For the text-containing cell, return its midpoint in [X, Y] coordinate format. 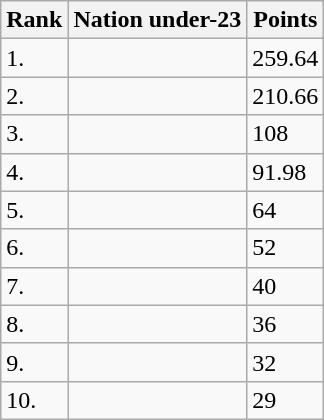
36 [286, 324]
210.66 [286, 96]
Points [286, 20]
Nation under-23 [158, 20]
9. [34, 362]
10. [34, 400]
1. [34, 58]
91.98 [286, 172]
5. [34, 210]
2. [34, 96]
6. [34, 248]
108 [286, 134]
32 [286, 362]
3. [34, 134]
8. [34, 324]
29 [286, 400]
7. [34, 286]
52 [286, 248]
Rank [34, 20]
4. [34, 172]
259.64 [286, 58]
40 [286, 286]
64 [286, 210]
